Detect which cell encompasses the target text, then output its (X, Y) center coordinate. 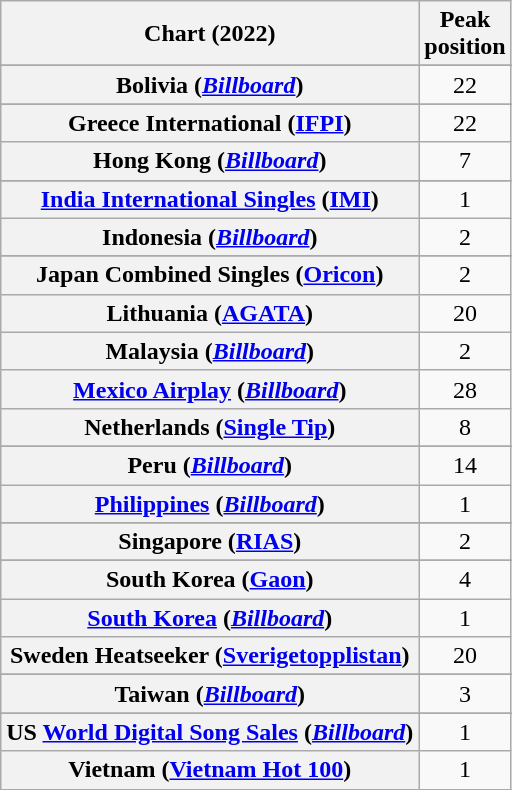
4 (465, 580)
28 (465, 389)
Philippines (Billboard) (210, 503)
Hong Kong (Billboard) (210, 161)
Netherlands (Single Tip) (210, 427)
Greece International (IFPI) (210, 123)
India International Singles (IMI) (210, 199)
South Korea (Billboard) (210, 618)
Sweden Heatseeker (Sverigetopplistan) (210, 656)
3 (465, 694)
Japan Combined Singles (Oricon) (210, 275)
Malaysia (Billboard) (210, 351)
8 (465, 427)
Peru (Billboard) (210, 465)
Bolivia (Billboard) (210, 85)
Taiwan (Billboard) (210, 694)
Peakposition (465, 34)
Singapore (RIAS) (210, 542)
South Korea (Gaon) (210, 580)
14 (465, 465)
7 (465, 161)
Lithuania (AGATA) (210, 313)
Mexico Airplay (Billboard) (210, 389)
Chart (2022) (210, 34)
US World Digital Song Sales (Billboard) (210, 732)
Indonesia (Billboard) (210, 237)
Vietnam (Vietnam Hot 100) (210, 770)
